Output the (X, Y) coordinate of the center of the cell containing the given text.  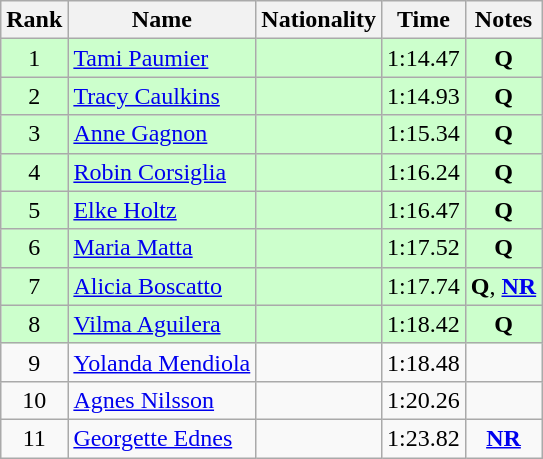
2 (34, 96)
Tami Paumier (162, 58)
8 (34, 324)
1:18.42 (424, 324)
Elke Holtz (162, 210)
6 (34, 248)
Nationality (319, 20)
7 (34, 286)
Tracy Caulkins (162, 96)
1:23.82 (424, 438)
Robin Corsiglia (162, 172)
Georgette Ednes (162, 438)
1:14.47 (424, 58)
Notes (503, 20)
Agnes Nilsson (162, 400)
Time (424, 20)
Q, NR (503, 286)
Name (162, 20)
1:20.26 (424, 400)
4 (34, 172)
1:15.34 (424, 134)
Yolanda Mendiola (162, 362)
1:16.24 (424, 172)
3 (34, 134)
1:16.47 (424, 210)
Vilma Aguilera (162, 324)
1 (34, 58)
9 (34, 362)
Rank (34, 20)
Anne Gagnon (162, 134)
NR (503, 438)
1:17.52 (424, 248)
1:18.48 (424, 362)
11 (34, 438)
5 (34, 210)
1:17.74 (424, 286)
1:14.93 (424, 96)
Alicia Boscatto (162, 286)
10 (34, 400)
Maria Matta (162, 248)
